From the cell containing the given text, extract its center point as (X, Y) coordinate. 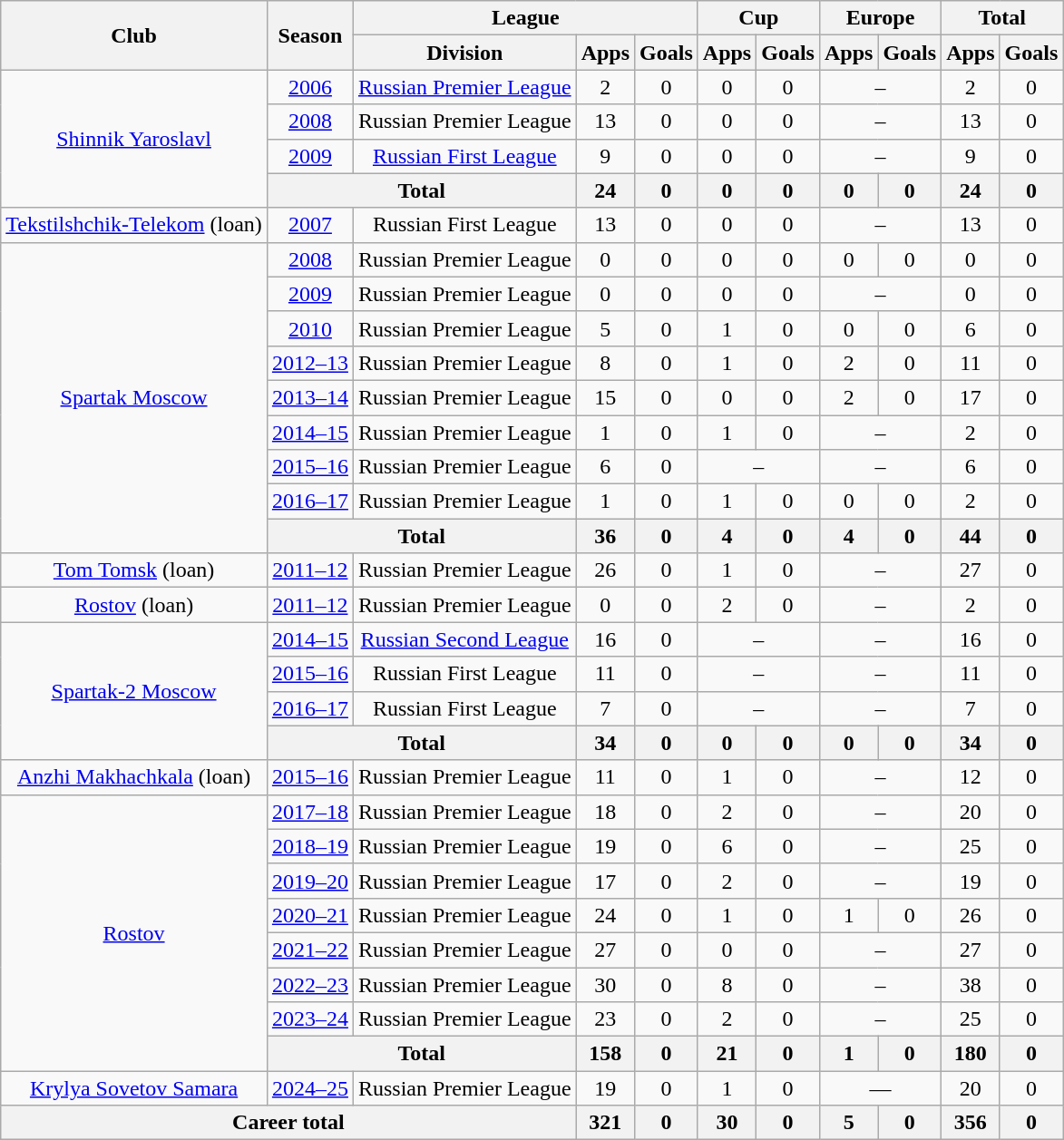
2022–23 (310, 984)
Tekstilshchik-Telekom (loan) (134, 225)
2010 (310, 328)
18 (605, 812)
2024–25 (310, 1088)
2023–24 (310, 1019)
Division (464, 53)
36 (605, 536)
2007 (310, 225)
Russian Second League (464, 639)
Europe (880, 18)
Season (310, 35)
38 (971, 984)
Spartak Moscow (134, 397)
Shinnik Yaroslavl (134, 139)
158 (605, 1054)
2021–22 (310, 950)
321 (605, 1123)
Spartak-2 Moscow (134, 691)
Rostov (loan) (134, 605)
23 (605, 1019)
League (525, 18)
2018–19 (310, 846)
Anzhi Makhachkala (loan) (134, 777)
180 (971, 1054)
Club (134, 35)
Krylya Sovetov Samara (134, 1088)
Rostov (134, 932)
Career total (288, 1123)
2006 (310, 87)
21 (727, 1054)
— (880, 1088)
44 (971, 536)
15 (605, 397)
2017–18 (310, 812)
2013–14 (310, 397)
Cup (758, 18)
2012–13 (310, 363)
356 (971, 1123)
Tom Tomsk (loan) (134, 570)
2020–21 (310, 915)
12 (971, 777)
2019–20 (310, 881)
